Extract the [x, y] coordinate from the center of the cell holding the provided text.  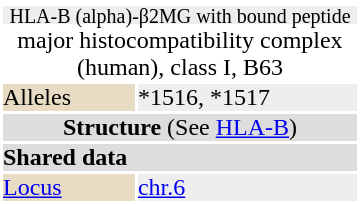
Structure (See HLA-B) [180, 128]
chr.6 [248, 188]
Alleles [69, 98]
HLA-B (alpha)-β2MG with bound peptide [180, 15]
Locus [69, 188]
major histocompatibility complex (human), class I, B63 [180, 54]
Shared data [180, 158]
*1516, *1517 [248, 98]
